From the cell containing the given text, extract its center point as (X, Y) coordinate. 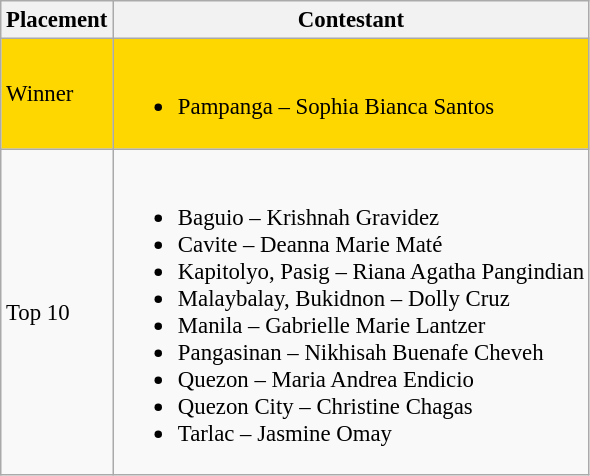
Contestant (352, 20)
Placement (57, 20)
Pampanga – Sophia Bianca Santos (352, 94)
Winner (57, 94)
Top 10 (57, 312)
